Find where the given text appears and provide that cell's center as (x, y) coordinate. 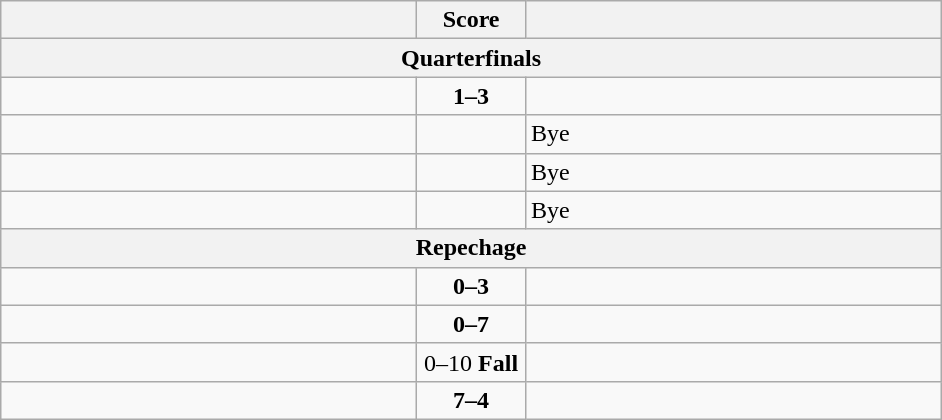
1–3 (472, 96)
0–10 Fall (472, 362)
7–4 (472, 400)
0–3 (472, 286)
Repechage (472, 248)
Score (472, 20)
0–7 (472, 324)
Quarterfinals (472, 58)
